For the text-containing cell, return its midpoint in (x, y) coordinate format. 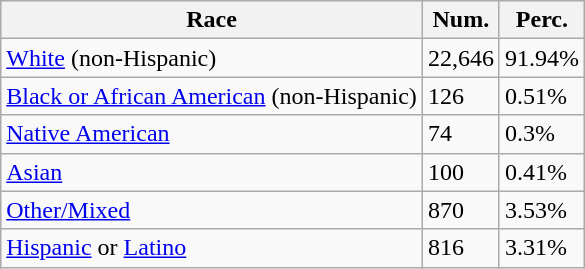
Black or African American (non-Hispanic) (212, 96)
White (non-Hispanic) (212, 58)
Perc. (542, 20)
74 (460, 134)
100 (460, 172)
3.31% (542, 248)
Hispanic or Latino (212, 248)
3.53% (542, 210)
0.41% (542, 172)
Asian (212, 172)
22,646 (460, 58)
816 (460, 248)
0.51% (542, 96)
Race (212, 20)
870 (460, 210)
Other/Mixed (212, 210)
0.3% (542, 134)
Num. (460, 20)
126 (460, 96)
91.94% (542, 58)
Native American (212, 134)
